Return the [X, Y] coordinate for the center point of the cell that contains the specified text.  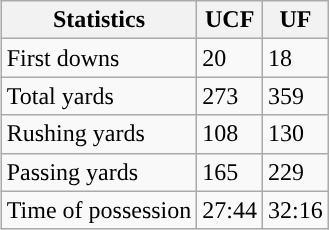
130 [296, 134]
108 [230, 134]
Total yards [99, 96]
Time of possession [99, 210]
229 [296, 172]
273 [230, 96]
32:16 [296, 210]
Statistics [99, 20]
First downs [99, 58]
359 [296, 96]
Passing yards [99, 172]
27:44 [230, 210]
20 [230, 58]
Rushing yards [99, 134]
18 [296, 58]
UF [296, 20]
UCF [230, 20]
165 [230, 172]
